For the text-containing cell, return its midpoint in (X, Y) coordinate format. 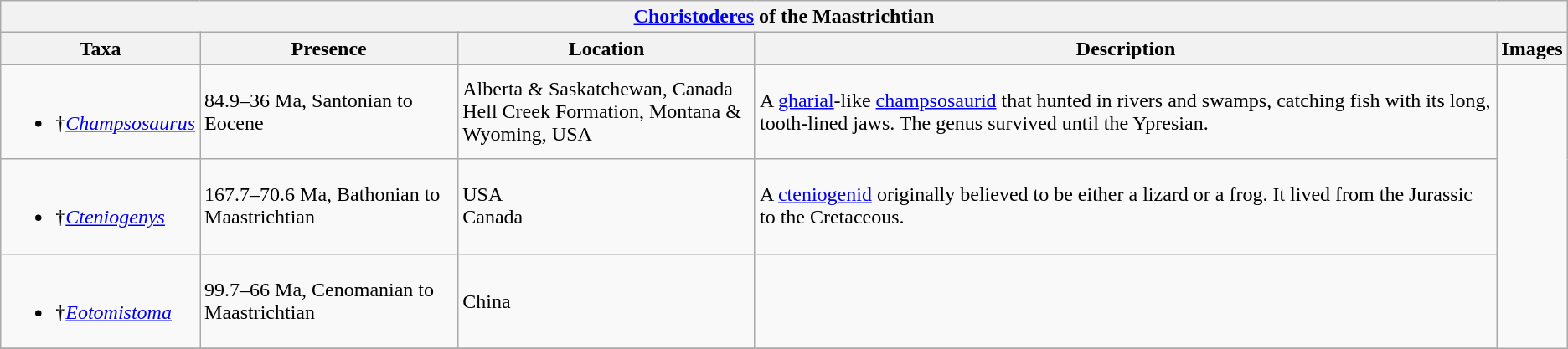
†Champsosaurus (101, 112)
99.7–66 Ma, Cenomanian to Maastrichtian (329, 301)
Alberta & Saskatchewan, CanadaHell Creek Formation, Montana & Wyoming, USA (606, 112)
Presence (329, 49)
Images (1532, 49)
A cteniogenid originally believed to be either a lizard or a frog. It lived from the Jurassic to the Cretaceous. (1126, 206)
A gharial-like champsosaurid that hunted in rivers and swamps, catching fish with its long, tooth-lined jaws. The genus survived until the Ypresian. (1126, 112)
84.9–36 Ma, Santonian to Eocene (329, 112)
Description (1126, 49)
China (606, 301)
Taxa (101, 49)
167.7–70.6 Ma, Bathonian to Maastrichtian (329, 206)
†Cteniogenys (101, 206)
Location (606, 49)
†Eotomistoma (101, 301)
USACanada (606, 206)
Choristoderes of the Maastrichtian (784, 17)
